Scan for the cell matching the given text and deliver its (x, y) coordinate at center. 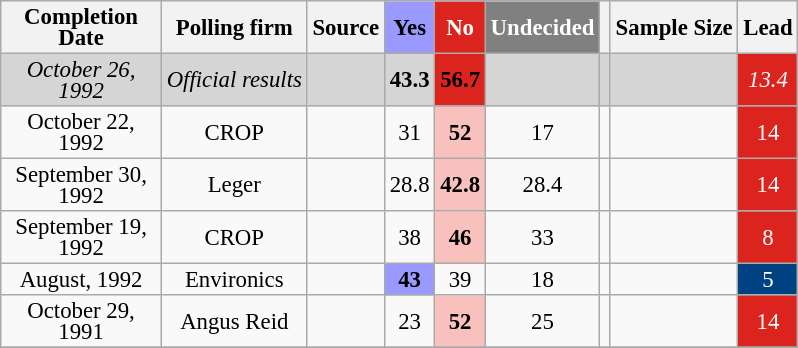
17 (542, 132)
46 (460, 238)
Source (346, 28)
28.8 (409, 186)
Environics (234, 280)
42.8 (460, 186)
33 (542, 238)
Lead (768, 28)
Yes (409, 28)
56.7 (460, 80)
8 (768, 238)
October 26, 1992 (82, 80)
Official results (234, 80)
13.4 (768, 80)
Completion Date (82, 28)
August, 1992 (82, 280)
52 (460, 132)
Sample Size (674, 28)
28.4 (542, 186)
31 (409, 132)
October 22, 1992 (82, 132)
38 (409, 238)
18 (542, 280)
Polling firm (234, 28)
Leger (234, 186)
Undecided (542, 28)
September 19, 1992 (82, 238)
5 (768, 280)
September 30, 1992 (82, 186)
43 (409, 280)
39 (460, 280)
No (460, 28)
43.3 (409, 80)
